Find where the given text appears and provide that cell's center as (X, Y) coordinate. 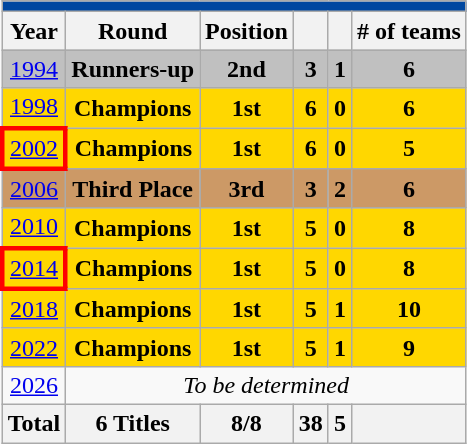
2010 (34, 228)
2014 (34, 268)
To be determined (266, 385)
8/8 (247, 423)
Runners-up (133, 69)
Round (133, 31)
6 Titles (133, 423)
2 (340, 189)
1998 (34, 108)
2002 (34, 148)
38 (310, 423)
2nd (247, 69)
3rd (247, 189)
Total (34, 423)
# of teams (408, 31)
10 (408, 309)
2018 (34, 309)
Year (34, 31)
Third Place (133, 189)
2006 (34, 189)
2026 (34, 385)
1994 (34, 69)
9 (408, 347)
Position (247, 31)
2022 (34, 347)
